Capture the cell that displays the provided text and extract its (X, Y) central coordinate. 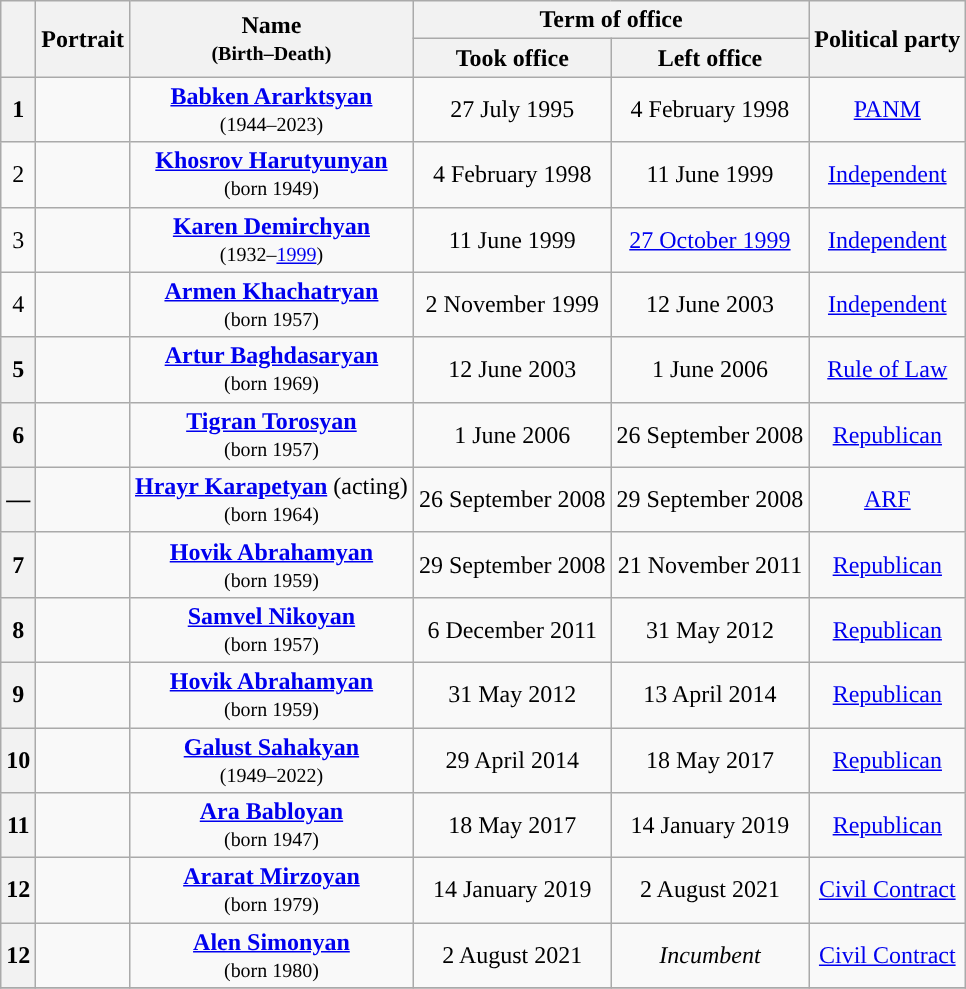
6 (18, 434)
Left office (710, 58)
4 (18, 304)
Took office (512, 58)
13 April 2014 (710, 694)
PANM (888, 110)
Ara Babloyan(born 1947) (271, 826)
27 July 1995 (512, 110)
2 (18, 174)
10 (18, 760)
Galust Sahakyan(1949–2022) (271, 760)
Babken Ararktsyan(1944–2023) (271, 110)
Ararat Mirzoyan(born 1979) (271, 890)
6 December 2011 (512, 630)
Khosrov Harutyunyan(born 1949) (271, 174)
3 (18, 240)
Political party (888, 39)
29 April 2014 (512, 760)
11 (18, 826)
Portrait (83, 39)
Name(Birth–Death) (271, 39)
Armen Khachatryan(born 1957) (271, 304)
Term of office (610, 20)
ARF (888, 500)
7 (18, 564)
8 (18, 630)
Rule of Law (888, 370)
Tigran Torosyan(born 1957) (271, 434)
Samvel Nikoyan(born 1957) (271, 630)
2 November 1999 (512, 304)
Artur Baghdasaryan(born 1969) (271, 370)
— (18, 500)
9 (18, 694)
5 (18, 370)
21 November 2011 (710, 564)
Alen Simonyan(born 1980) (271, 956)
Karen Demirchyan(1932–1999) (271, 240)
1 (18, 110)
Hrayr Karapetyan (acting)(born 1964) (271, 500)
Incumbent (710, 956)
27 October 1999 (710, 240)
